Provide the [x, y] coordinate of the cell's center where the given text is located.  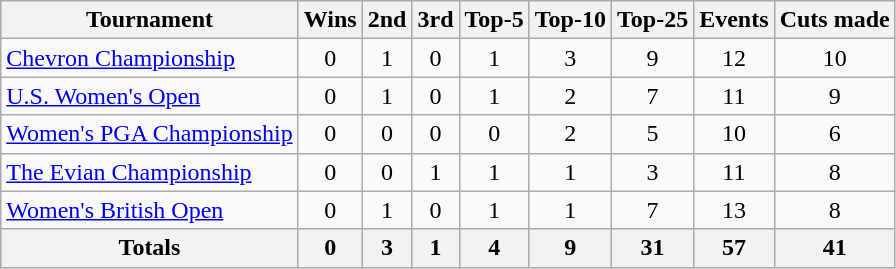
The Evian Championship [150, 172]
Women's PGA Championship [150, 134]
Top-25 [652, 20]
U.S. Women's Open [150, 96]
Top-5 [494, 20]
31 [652, 248]
41 [834, 248]
3rd [436, 20]
2nd [387, 20]
Wins [330, 20]
Chevron Championship [150, 58]
Top-10 [570, 20]
Cuts made [834, 20]
12 [734, 58]
Events [734, 20]
4 [494, 248]
Women's British Open [150, 210]
Totals [150, 248]
57 [734, 248]
13 [734, 210]
6 [834, 134]
5 [652, 134]
Tournament [150, 20]
